Provide the (X, Y) coordinate of the cell's center where the given text is located.  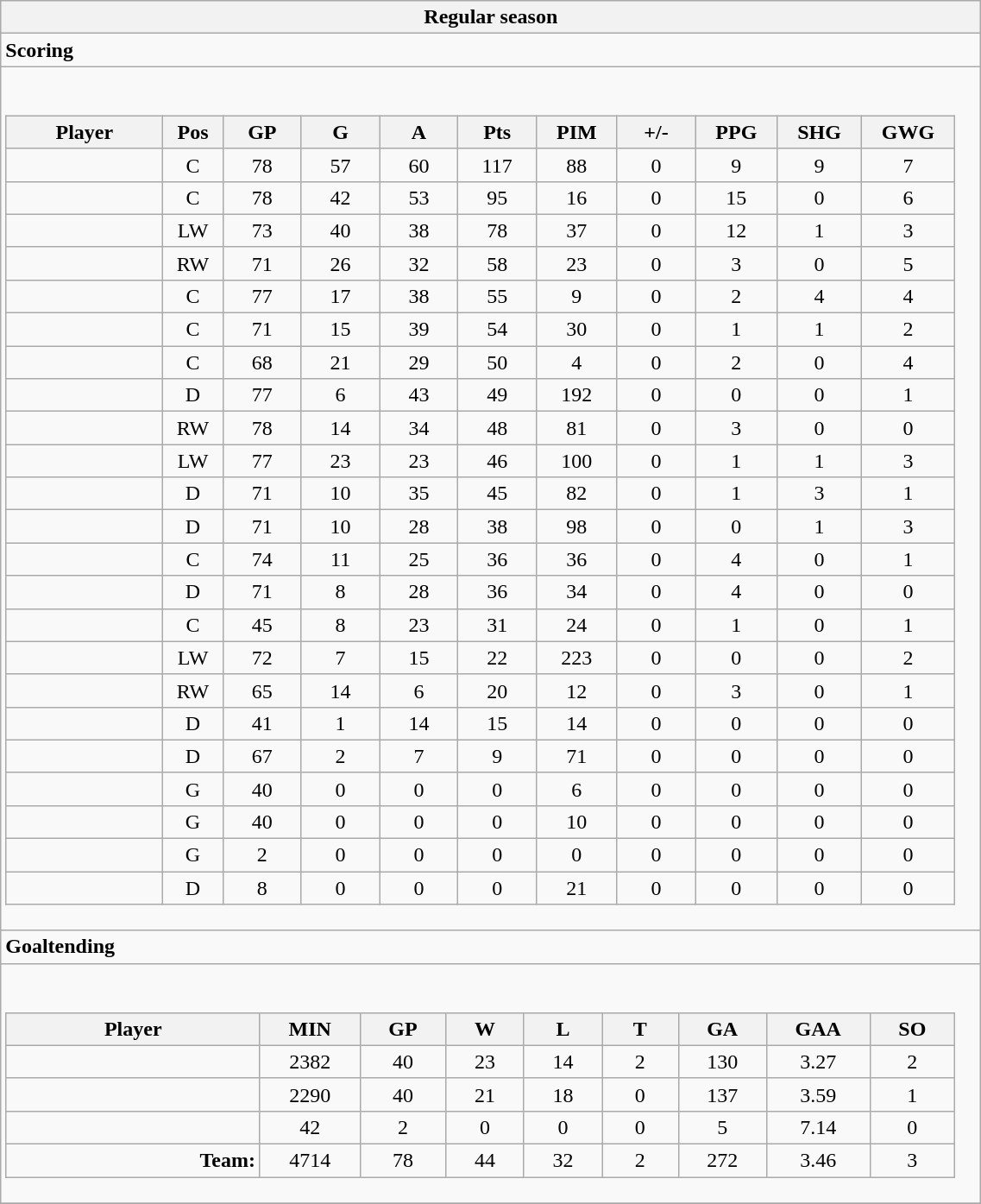
3.27 (818, 1062)
3.46 (818, 1161)
57 (340, 165)
81 (577, 428)
Goaltending (491, 947)
29 (419, 362)
272 (722, 1161)
137 (722, 1094)
130 (722, 1062)
SO (912, 1029)
PPG (737, 132)
46 (497, 461)
39 (419, 330)
Scoring (491, 50)
17 (340, 296)
3.59 (818, 1094)
2290 (310, 1094)
30 (577, 330)
11 (340, 559)
60 (419, 165)
223 (577, 658)
74 (262, 559)
26 (340, 263)
53 (419, 198)
37 (577, 230)
50 (497, 362)
Regular season (491, 17)
Team: (133, 1161)
65 (262, 690)
68 (262, 362)
20 (497, 690)
PIM (577, 132)
31 (497, 625)
54 (497, 330)
4714 (310, 1161)
98 (577, 526)
GA (722, 1029)
GAA (818, 1029)
88 (577, 165)
2382 (310, 1062)
+/- (656, 132)
A (419, 132)
67 (262, 756)
Player MIN GP W L T GA GAA SO 2382 40 23 14 2 130 3.27 2 2290 40 21 18 0 137 3.59 1 42 2 0 0 0 5 7.14 0 Team: 4714 78 44 32 2 272 3.46 3 (491, 1083)
25 (419, 559)
18 (563, 1094)
16 (577, 198)
192 (577, 395)
MIN (310, 1029)
73 (262, 230)
41 (262, 723)
SHG (820, 132)
95 (497, 198)
58 (497, 263)
117 (497, 165)
48 (497, 428)
W (485, 1029)
T (640, 1029)
49 (497, 395)
55 (497, 296)
44 (485, 1161)
24 (577, 625)
35 (419, 494)
L (563, 1029)
GWG (908, 132)
72 (262, 658)
82 (577, 494)
100 (577, 461)
Pts (497, 132)
7.14 (818, 1127)
22 (497, 658)
Pos (193, 132)
43 (419, 395)
